Scan for the cell matching the given text and deliver its (x, y) coordinate at center. 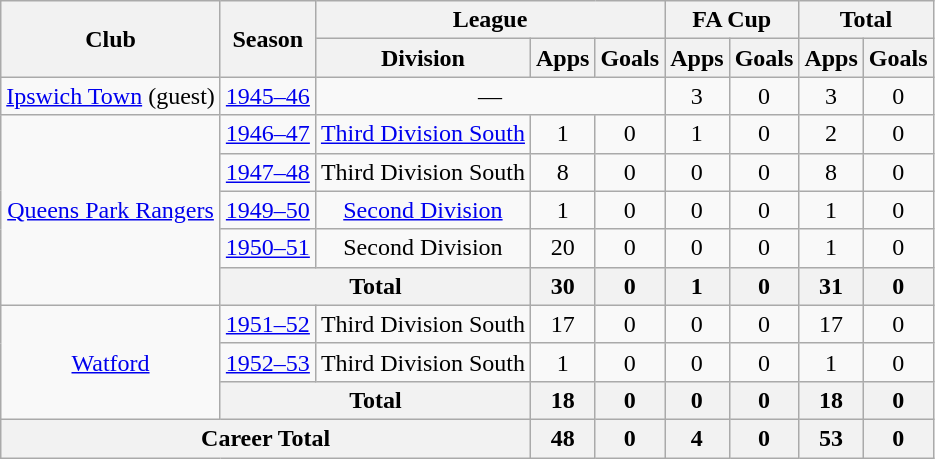
1945–46 (268, 96)
4 (697, 438)
Ipswich Town (guest) (111, 96)
Watford (111, 362)
31 (831, 286)
FA Cup (732, 20)
Club (111, 39)
1952–53 (268, 362)
1950–51 (268, 248)
Division (422, 58)
30 (562, 286)
20 (562, 248)
48 (562, 438)
1947–48 (268, 172)
Season (268, 39)
1949–50 (268, 210)
1951–52 (268, 324)
1946–47 (268, 134)
Queens Park Rangers (111, 210)
53 (831, 438)
League (490, 20)
— (490, 96)
2 (831, 134)
Career Total (266, 438)
